Provide the [x, y] coordinate of the cell's center where the given text is located.  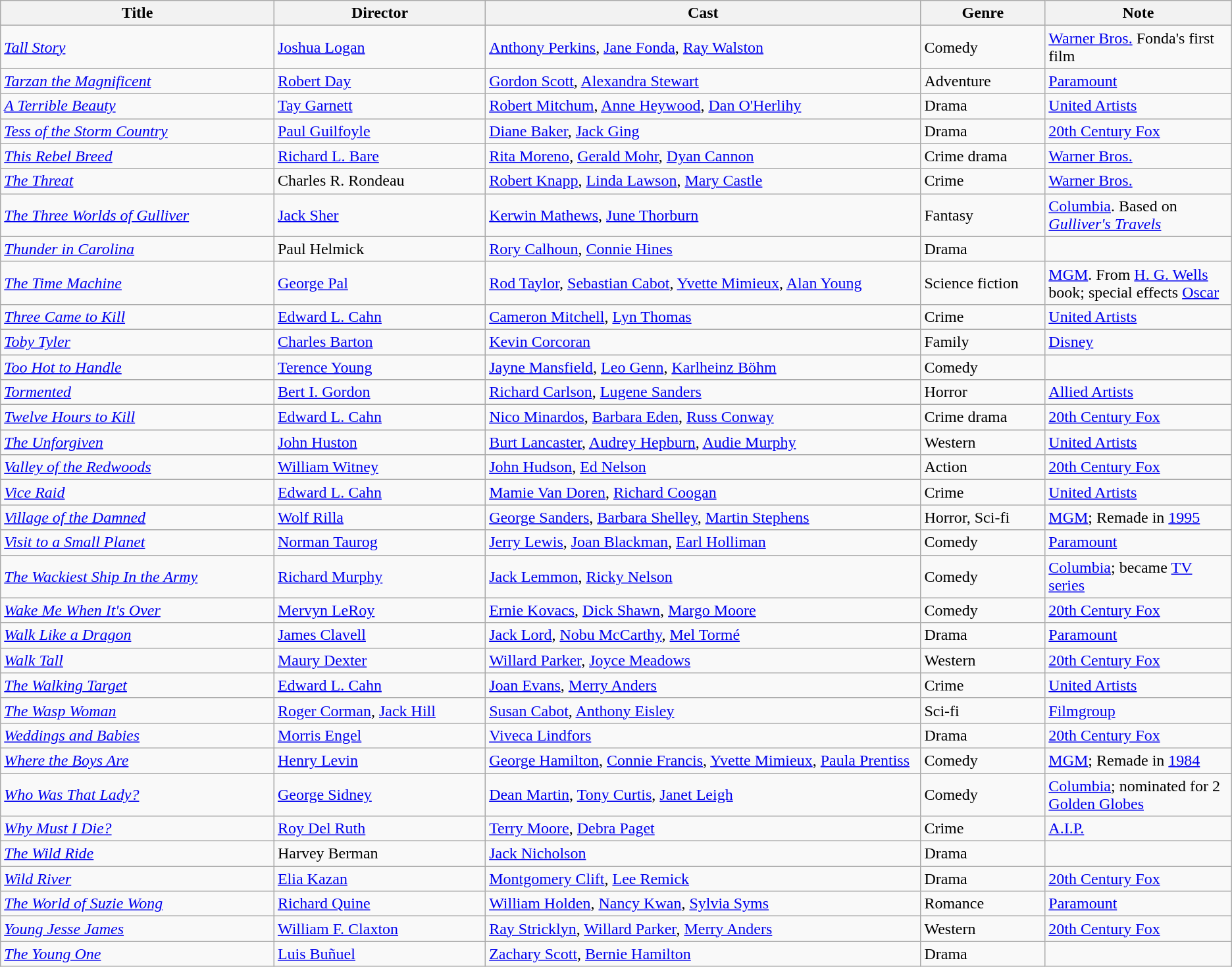
Twelve Hours to Kill [138, 417]
Wolf Rilla [379, 517]
MGM; Remade in 1995 [1139, 517]
The Unforgiven [138, 442]
The Three Worlds of Gulliver [138, 215]
Valley of the Redwoods [138, 467]
Three Came to Kill [138, 317]
The Wild Ride [138, 854]
Ray Stricklyn, Willard Parker, Merry Anders [703, 929]
Walk Tall [138, 660]
Where the Boys Are [138, 760]
Jack Lord, Nobu McCarthy, Mel Tormé [703, 635]
Cameron Mitchell, Lyn Thomas [703, 317]
Romance [983, 904]
Rory Calhoun, Connie Hines [703, 249]
Columbia. Based on Gulliver's Travels [1139, 215]
The Young One [138, 954]
Jayne Mansfield, Leo Genn, Karlheinz Böhm [703, 367]
Visit to a Small Planet [138, 542]
Mervyn LeRoy [379, 610]
Warner Bros. Fonda's first film [1139, 47]
Note [1139, 13]
George Pal [379, 283]
Burt Lancaster, Audrey Hepburn, Audie Murphy [703, 442]
Vice Raid [138, 492]
Rita Moreno, Gerald Mohr, Dyan Cannon [703, 156]
Horror, Sci-fi [983, 517]
Village of the Damned [138, 517]
MGM. From H. G. Wells book; special effects Oscar [1139, 283]
Jerry Lewis, Joan Blackman, Earl Holliman [703, 542]
George Hamilton, Connie Francis, Yvette Mimieux, Paula Prentiss [703, 760]
Maury Dexter [379, 660]
John Hudson, Ed Nelson [703, 467]
A Terrible Beauty [138, 106]
Joshua Logan [379, 47]
Morris Engel [379, 735]
MGM; Remade in 1984 [1139, 760]
Robert Day [379, 81]
George Sanders, Barbara Shelley, Martin Stephens [703, 517]
Toby Tyler [138, 342]
Roger Corman, Jack Hill [379, 710]
Disney [1139, 342]
Robert Mitchum, Anne Heywood, Dan O'Herlihy [703, 106]
Walk Like a Dragon [138, 635]
Richard Murphy [379, 577]
Jack Nicholson [703, 854]
Ernie Kovacs, Dick Shawn, Margo Moore [703, 610]
Rod Taylor, Sebastian Cabot, Yvette Mimieux, Alan Young [703, 283]
Paul Helmick [379, 249]
George Sidney [379, 794]
Cast [703, 13]
Richard Carlson, Lugene Sanders [703, 392]
Title [138, 13]
Adventure [983, 81]
Zachary Scott, Bernie Hamilton [703, 954]
Columbia; nominated for 2 Golden Globes [1139, 794]
The Wasp Woman [138, 710]
William Holden, Nancy Kwan, Sylvia Syms [703, 904]
Dean Martin, Tony Curtis, Janet Leigh [703, 794]
Horror [983, 392]
Willard Parker, Joyce Meadows [703, 660]
Charles R. Rondeau [379, 181]
Terry Moore, Debra Paget [703, 829]
The World of Suzie Wong [138, 904]
Anthony Perkins, Jane Fonda, Ray Walston [703, 47]
Sci-fi [983, 710]
Gordon Scott, Alexandra Stewart [703, 81]
Henry Levin [379, 760]
Tess of the Storm Country [138, 131]
Columbia; became TV series [1139, 577]
This Rebel Breed [138, 156]
Science fiction [983, 283]
Tormented [138, 392]
Joan Evans, Merry Anders [703, 685]
Norman Taurog [379, 542]
Kevin Corcoran [703, 342]
Montgomery Clift, Lee Remick [703, 879]
The Time Machine [138, 283]
The Wackiest Ship In the Army [138, 577]
Harvey Berman [379, 854]
The Threat [138, 181]
William Witney [379, 467]
Terence Young [379, 367]
Roy Del Ruth [379, 829]
Luis Buñuel [379, 954]
Young Jesse James [138, 929]
Fantasy [983, 215]
Tall Story [138, 47]
Wild River [138, 879]
Bert I. Gordon [379, 392]
Weddings and Babies [138, 735]
Family [983, 342]
Genre [983, 13]
The Walking Target [138, 685]
Richard L. Bare [379, 156]
Mamie Van Doren, Richard Coogan [703, 492]
John Huston [379, 442]
Action [983, 467]
Filmgroup [1139, 710]
Wake Me When It's Over [138, 610]
James Clavell [379, 635]
A.I.P. [1139, 829]
Kerwin Mathews, June Thorburn [703, 215]
Director [379, 13]
Viveca Lindfors [703, 735]
Charles Barton [379, 342]
Allied Artists [1139, 392]
William F. Claxton [379, 929]
Tay Garnett [379, 106]
Elia Kazan [379, 879]
Who Was That Lady? [138, 794]
Too Hot to Handle [138, 367]
Paul Guilfoyle [379, 131]
Richard Quine [379, 904]
Thunder in Carolina [138, 249]
Tarzan the Magnificent [138, 81]
Nico Minardos, Barbara Eden, Russ Conway [703, 417]
Jack Sher [379, 215]
Why Must I Die? [138, 829]
Diane Baker, Jack Ging [703, 131]
Jack Lemmon, Ricky Nelson [703, 577]
Robert Knapp, Linda Lawson, Mary Castle [703, 181]
Susan Cabot, Anthony Eisley [703, 710]
